Extract the (X, Y) coordinate from the center of the cell holding the provided text.  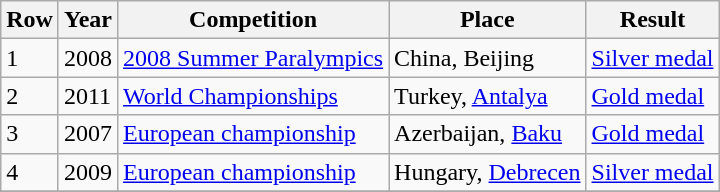
China, Beijing (488, 58)
2 (30, 96)
Year (88, 20)
World Championships (254, 96)
2011 (88, 96)
Hungary, Debrecen (488, 172)
Competition (254, 20)
4 (30, 172)
3 (30, 134)
2008 (88, 58)
2007 (88, 134)
2009 (88, 172)
2008 Summer Paralympics (254, 58)
Place (488, 20)
Row (30, 20)
Turkey, Antalya (488, 96)
Azerbaijan, Baku (488, 134)
1 (30, 58)
Result (652, 20)
